Find where the given text appears and provide that cell's center as [X, Y] coordinate. 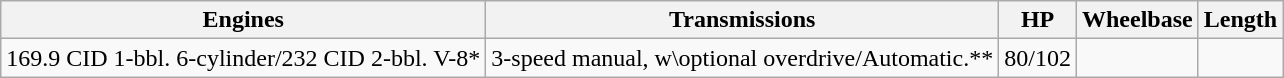
3-speed manual, w\optional overdrive/Automatic.** [742, 58]
Wheelbase [1137, 20]
Engines [244, 20]
Length [1240, 20]
80/102 [1038, 58]
Transmissions [742, 20]
169.9 CID 1-bbl. 6-cylinder/232 CID 2-bbl. V-8* [244, 58]
HP [1038, 20]
